Provide the (x, y) coordinate of the cell's center where the given text is located.  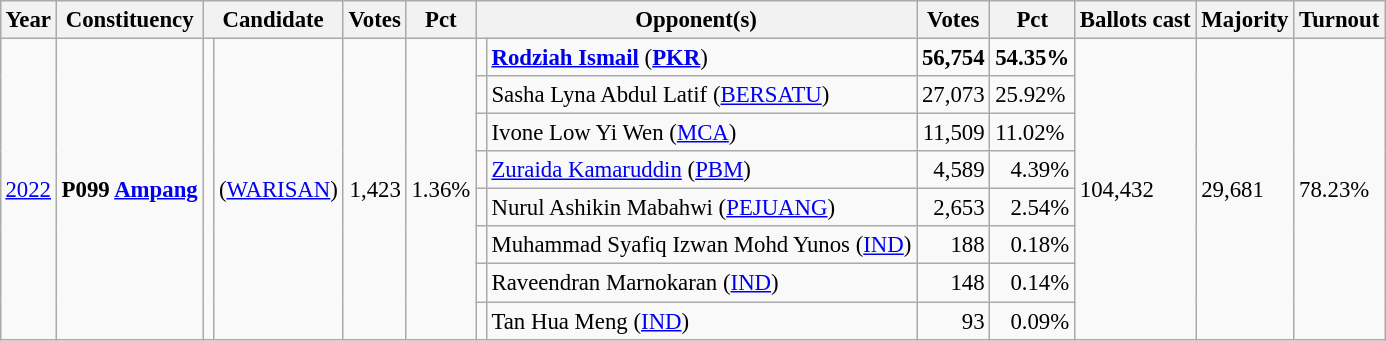
1,423 (374, 188)
Nurul Ashikin Mabahwi (PEJUANG) (702, 208)
P099 Ampang (130, 188)
93 (954, 321)
Tan Hua Meng (IND) (702, 321)
78.23% (1340, 188)
54.35% (1032, 57)
2.54% (1032, 208)
11.02% (1032, 133)
Zuraida Kamaruddin (PBM) (702, 170)
Turnout (1340, 20)
148 (954, 283)
29,681 (1245, 188)
0.09% (1032, 321)
Candidate (273, 20)
56,754 (954, 57)
2022 (28, 188)
Sasha Lyna Abdul Latif (BERSATU) (702, 95)
Rodziah Ismail (PKR) (702, 57)
Muhammad Syafiq Izwan Mohd Yunos (IND) (702, 245)
4,589 (954, 170)
4.39% (1032, 170)
188 (954, 245)
27,073 (954, 95)
1.36% (440, 188)
104,432 (1136, 188)
(WARISAN) (279, 188)
0.14% (1032, 283)
Ivone Low Yi Wen (MCA) (702, 133)
Raveendran Marnokaran (IND) (702, 283)
25.92% (1032, 95)
Majority (1245, 20)
0.18% (1032, 245)
11,509 (954, 133)
2,653 (954, 208)
Constituency (130, 20)
Ballots cast (1136, 20)
Year (28, 20)
Opponent(s) (696, 20)
